Scan for the cell matching the given text and deliver its (x, y) coordinate at center. 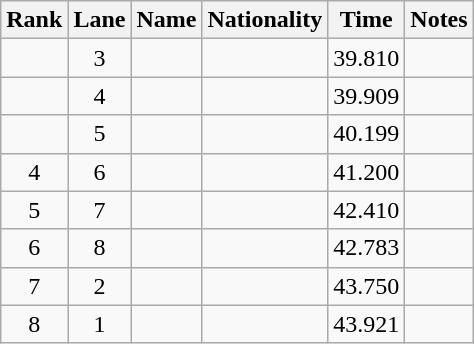
Lane (100, 20)
42.783 (366, 248)
Nationality (265, 20)
43.921 (366, 324)
41.200 (366, 172)
1 (100, 324)
43.750 (366, 286)
Time (366, 20)
42.410 (366, 210)
Name (166, 20)
40.199 (366, 134)
39.909 (366, 96)
Notes (439, 20)
3 (100, 58)
Rank (34, 20)
2 (100, 286)
39.810 (366, 58)
